Pinpoint the cell where the given text exists, returning its [X, Y] midpoint coordinate. 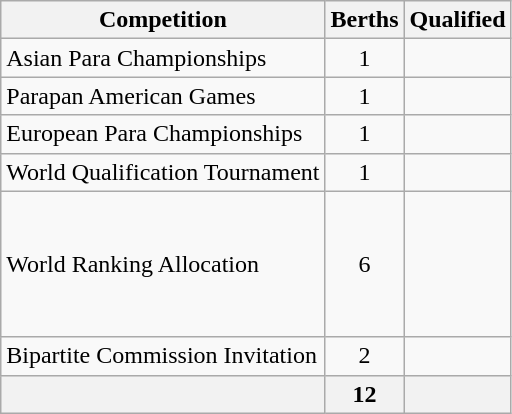
2 [364, 356]
World Ranking Allocation [163, 264]
Asian Para Championships [163, 58]
European Para Championships [163, 134]
Berths [364, 20]
Parapan American Games [163, 96]
6 [364, 264]
World Qualification Tournament [163, 172]
Competition [163, 20]
Qualified [458, 20]
12 [364, 394]
Bipartite Commission Invitation [163, 356]
